Return [X, Y] of the center of cell containing provided text 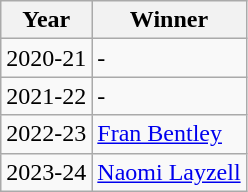
Year [46, 20]
Naomi Layzell [169, 172]
2021-22 [46, 96]
2023-24 [46, 172]
2020-21 [46, 58]
2022-23 [46, 134]
Winner [169, 20]
Fran Bentley [169, 134]
